Output the (X, Y) coordinate of the center of the cell containing the given text.  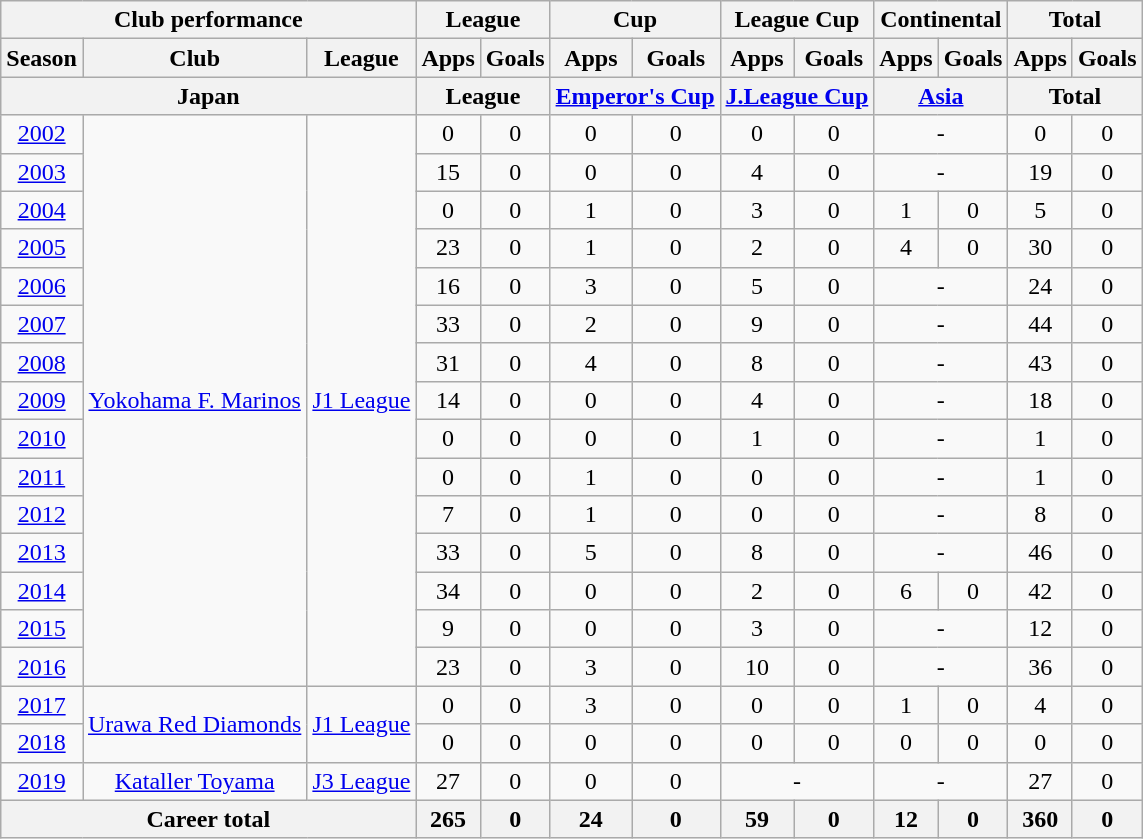
15 (448, 172)
Yokohama F. Marinos (194, 400)
265 (448, 819)
Asia (941, 96)
59 (757, 819)
2011 (42, 477)
2019 (42, 781)
J.League Cup (797, 96)
10 (757, 667)
2004 (42, 210)
Club (194, 58)
6 (906, 591)
2012 (42, 515)
2007 (42, 324)
14 (448, 400)
2008 (42, 362)
2013 (42, 553)
2017 (42, 705)
44 (1040, 324)
2014 (42, 591)
31 (448, 362)
League Cup (797, 20)
46 (1040, 553)
36 (1040, 667)
2016 (42, 667)
30 (1040, 248)
Season (42, 58)
19 (1040, 172)
2005 (42, 248)
Emperor's Cup (635, 96)
43 (1040, 362)
7 (448, 515)
360 (1040, 819)
2003 (42, 172)
Career total (208, 819)
42 (1040, 591)
Cup (635, 20)
18 (1040, 400)
2015 (42, 629)
Continental (941, 20)
Kataller Toyama (194, 781)
2018 (42, 743)
Urawa Red Diamonds (194, 724)
2010 (42, 438)
16 (448, 286)
2009 (42, 400)
2006 (42, 286)
Club performance (208, 20)
34 (448, 591)
2002 (42, 134)
J3 League (362, 781)
Japan (208, 96)
